From the cell containing the given text, extract its center point as [X, Y] coordinate. 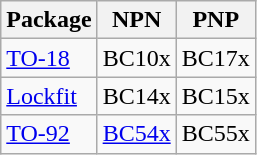
Package [49, 20]
BC55x [216, 134]
Lockfit [49, 96]
TO-92 [49, 134]
BC17x [216, 58]
PNP [216, 20]
BC54x [136, 134]
NPN [136, 20]
TO-18 [49, 58]
BC14x [136, 96]
BC10x [136, 58]
BC15x [216, 96]
